From the cell containing the given text, extract its center point as [X, Y] coordinate. 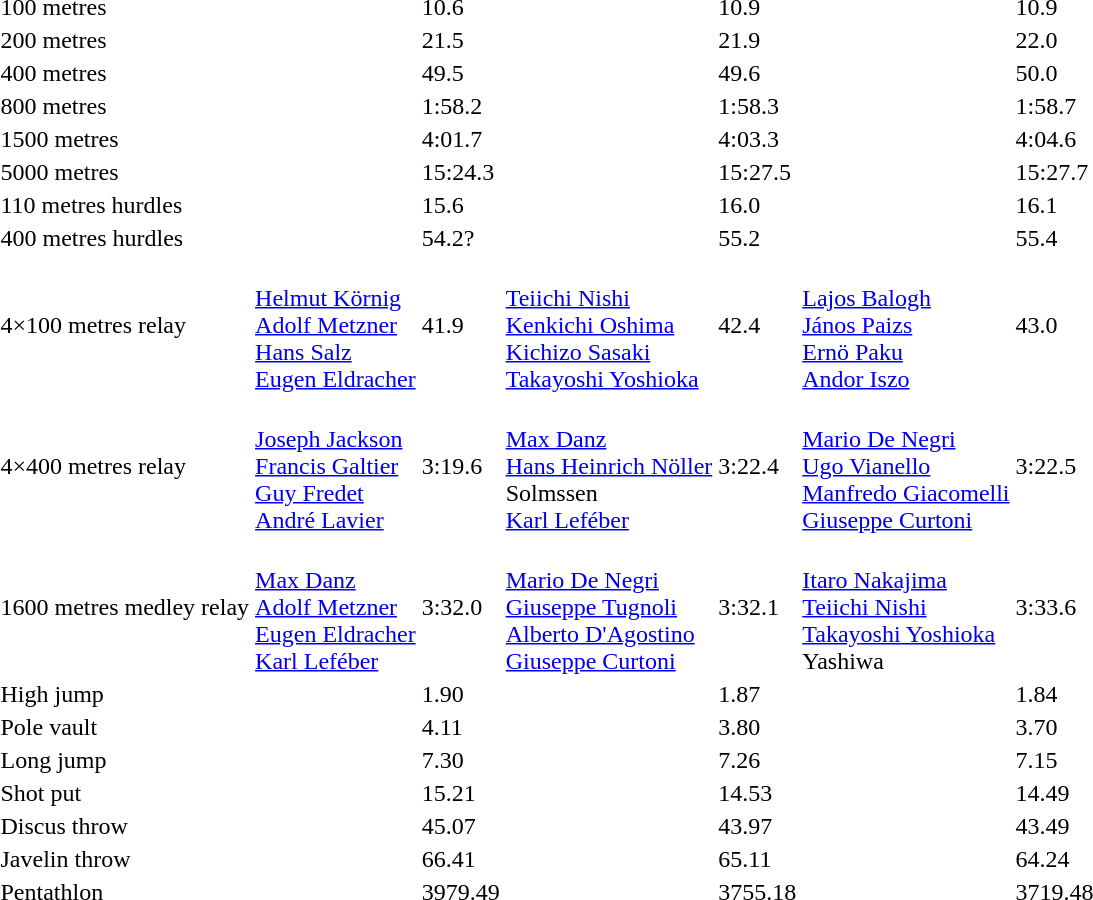
15.6 [460, 205]
1:58.2 [460, 106]
43.97 [758, 826]
4.11 [460, 727]
65.11 [758, 859]
42.4 [758, 325]
4:03.3 [758, 139]
Max DanzAdolf MetznerEugen EldracherKarl Leféber [336, 607]
Itaro NakajimaTeiichi NishiTakayoshi YoshiokaYashiwa [906, 607]
7.30 [460, 760]
66.41 [460, 859]
45.07 [460, 826]
3:22.4 [758, 466]
Mario De NegriGiuseppe TugnoliAlberto D'AgostinoGiuseppe Curtoni [609, 607]
21.5 [460, 40]
21.9 [758, 40]
54.2? [460, 238]
41.9 [460, 325]
Joseph JacksonFrancis GaltierGuy FredetAndré Lavier [336, 466]
14.53 [758, 793]
1.90 [460, 694]
Max DanzHans Heinrich NöllerSolmssenKarl Leféber [609, 466]
15:24.3 [460, 172]
4:01.7 [460, 139]
Helmut KörnigAdolf MetznerHans SalzEugen Eldracher [336, 325]
3:32.1 [758, 607]
3:19.6 [460, 466]
1.87 [758, 694]
15:27.5 [758, 172]
Mario De NegriUgo VianelloManfredo GiacomelliGiuseppe Curtoni [906, 466]
16.0 [758, 205]
7.26 [758, 760]
1:58.3 [758, 106]
55.2 [758, 238]
15.21 [460, 793]
49.5 [460, 73]
49.6 [758, 73]
3:32.0 [460, 607]
Teiichi NishiKenkichi OshimaKichizo SasakiTakayoshi Yoshioka [609, 325]
Lajos BaloghJános PaizsErnö PakuAndor Iszo [906, 325]
3.80 [758, 727]
